Return (X, Y) of the center of cell containing provided text 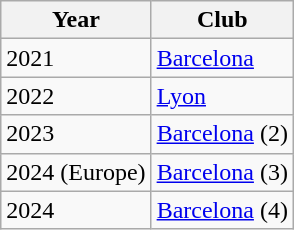
Barcelona (2) (222, 134)
2023 (76, 134)
2024 (76, 210)
Barcelona (4) (222, 210)
Year (76, 20)
2021 (76, 58)
Lyon (222, 96)
Barcelona (3) (222, 172)
Barcelona (222, 58)
2022 (76, 96)
Club (222, 20)
2024 (Europe) (76, 172)
